Output the [X, Y] coordinate of the center of the cell containing the given text.  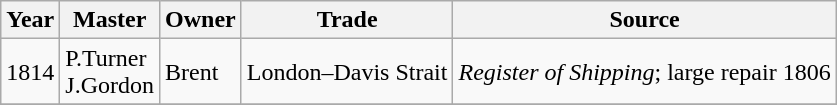
P.TurnerJ.Gordon [110, 72]
Register of Shipping; large repair 1806 [644, 72]
Year [30, 20]
Owner [201, 20]
London–Davis Strait [347, 72]
Trade [347, 20]
Source [644, 20]
Master [110, 20]
1814 [30, 72]
Brent [201, 72]
